Detect which cell encompasses the target text, then output its (X, Y) center coordinate. 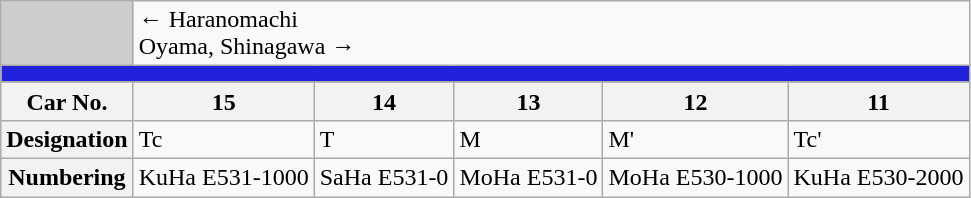
Numbering (67, 177)
Tc' (878, 139)
KuHa E530-2000 (878, 177)
MoHa E531-0 (528, 177)
14 (384, 101)
12 (696, 101)
MoHa E530-1000 (696, 177)
M (528, 139)
13 (528, 101)
← HaranomachiOyama, Shinagawa → (551, 34)
Designation (67, 139)
Tc (224, 139)
Car No. (67, 101)
SaHa E531-0 (384, 177)
15 (224, 101)
M' (696, 139)
T (384, 139)
KuHa E531-1000 (224, 177)
11 (878, 101)
